Capture the cell that displays the provided text and extract its [X, Y] central coordinate. 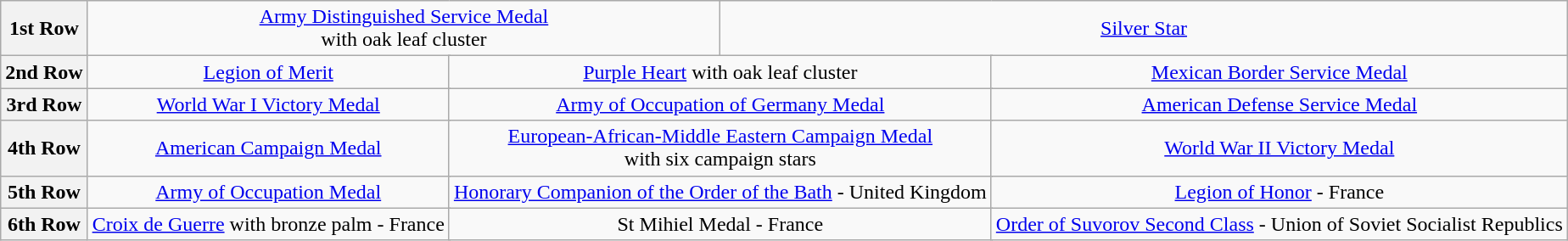
Mexican Border Service Medal [1280, 72]
1st Row [44, 29]
American Campaign Medal [268, 148]
European-African-Middle Eastern Campaign Medalwith six campaign stars [720, 148]
World War II Victory Medal [1280, 148]
Silver Star [1144, 29]
6th Row [44, 224]
Order of Suvorov Second Class - Union of Soviet Socialist Republics [1280, 224]
Honorary Companion of the Order of the Bath - United Kingdom [720, 192]
2nd Row [44, 72]
Legion of Honor - France [1280, 192]
Army of Occupation Medal [268, 192]
4th Row [44, 148]
3rd Row [44, 104]
Army of Occupation of Germany Medal [720, 104]
American Defense Service Medal [1280, 104]
Croix de Guerre with bronze palm - France [268, 224]
St Mihiel Medal - France [720, 224]
World War I Victory Medal [268, 104]
Purple Heart with oak leaf cluster [720, 72]
5th Row [44, 192]
Legion of Merit [268, 72]
Army Distinguished Service Medalwith oak leaf cluster [404, 29]
